Capture the cell that displays the provided text and extract its (x, y) central coordinate. 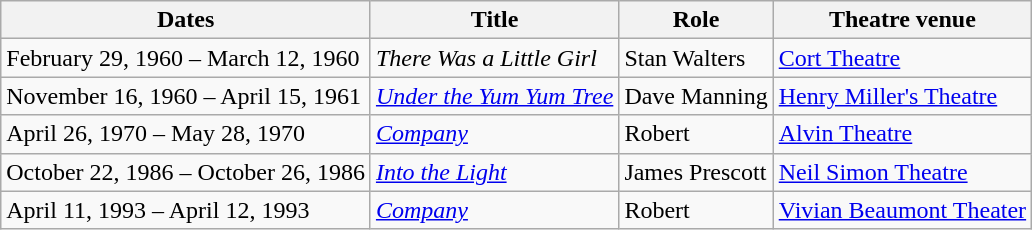
Dates (186, 20)
Theatre venue (902, 20)
Under the Yum Yum Tree (494, 96)
Cort Theatre (902, 58)
Dave Manning (696, 96)
Into the Light (494, 172)
Vivian Beaumont Theater (902, 210)
There Was a Little Girl (494, 58)
Title (494, 20)
April 26, 1970 – May 28, 1970 (186, 134)
James Prescott (696, 172)
April 11, 1993 – April 12, 1993 (186, 210)
Stan Walters (696, 58)
October 22, 1986 – October 26, 1986 (186, 172)
Role (696, 20)
November 16, 1960 – April 15, 1961 (186, 96)
February 29, 1960 – March 12, 1960 (186, 58)
Henry Miller's Theatre (902, 96)
Neil Simon Theatre (902, 172)
Alvin Theatre (902, 134)
